Provide the [X, Y] coordinate of the cell's center where the given text is located.  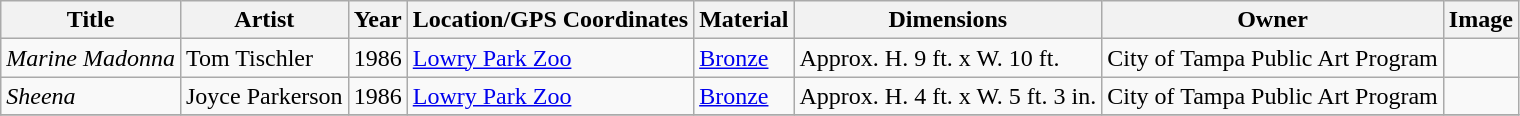
Marine Madonna [91, 58]
Sheena [91, 96]
Tom Tischler [264, 58]
Material [744, 20]
Year [378, 20]
Joyce Parkerson [264, 96]
Approx. H. 4 ft. x W. 5 ft. 3 in. [948, 96]
Location/GPS Coordinates [550, 20]
Dimensions [948, 20]
Owner [1273, 20]
Artist [264, 20]
Approx. H. 9 ft. x W. 10 ft. [948, 58]
Title [91, 20]
Image [1480, 20]
